For the text-containing cell, return its midpoint in [X, Y] coordinate format. 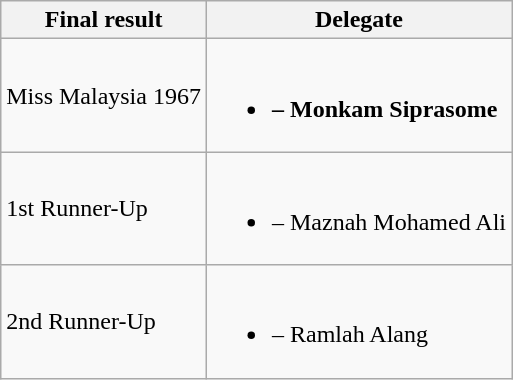
– Maznah Mohamed Ali [358, 208]
Final result [104, 20]
Delegate [358, 20]
Miss Malaysia 1967 [104, 96]
– Ramlah Alang [358, 322]
2nd Runner-Up [104, 322]
1st Runner-Up [104, 208]
– Monkam Siprasome [358, 96]
